Detect which cell encompasses the target text, then output its (x, y) center coordinate. 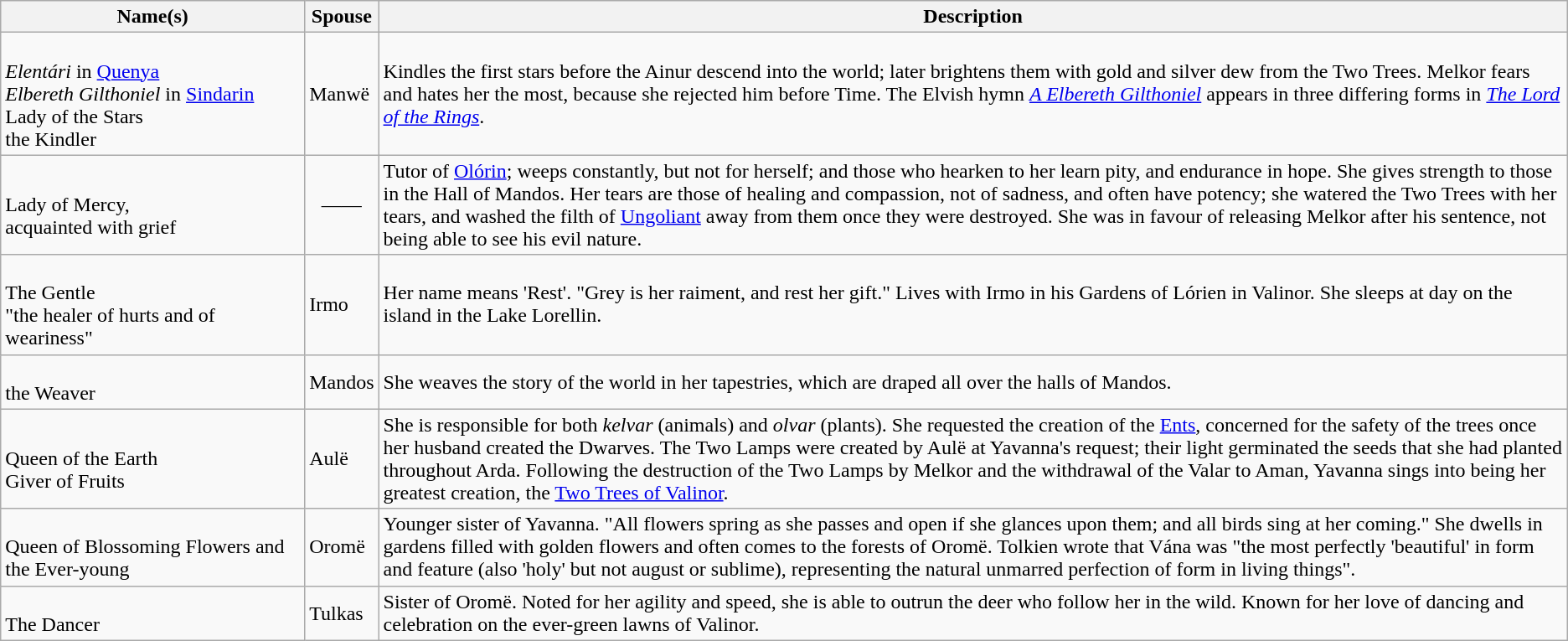
Spouse (342, 17)
the Weaver (152, 382)
Mandos (342, 382)
Tulkas (342, 613)
Queen of Blossoming Flowers and the Ever-young (152, 547)
Irmo (342, 305)
The Gentle "the healer of hurts and of weariness" (152, 305)
Queen of the EarthGiver of Fruits (152, 459)
Manwë (342, 94)
She weaves the story of the world in her tapestries, which are draped all over the halls of Mandos. (973, 382)
Aulë (342, 459)
The Dancer (152, 613)
Name(s) (152, 17)
Description (973, 17)
Elentári in QuenyaElbereth Gilthoniel in SindarinLady of the Starsthe Kindler (152, 94)
Lady of Mercy,acquainted with grief (152, 204)
—— (342, 204)
Oromë (342, 547)
